Identify which cell holds the provided text, then report its (X, Y) central coordinate. 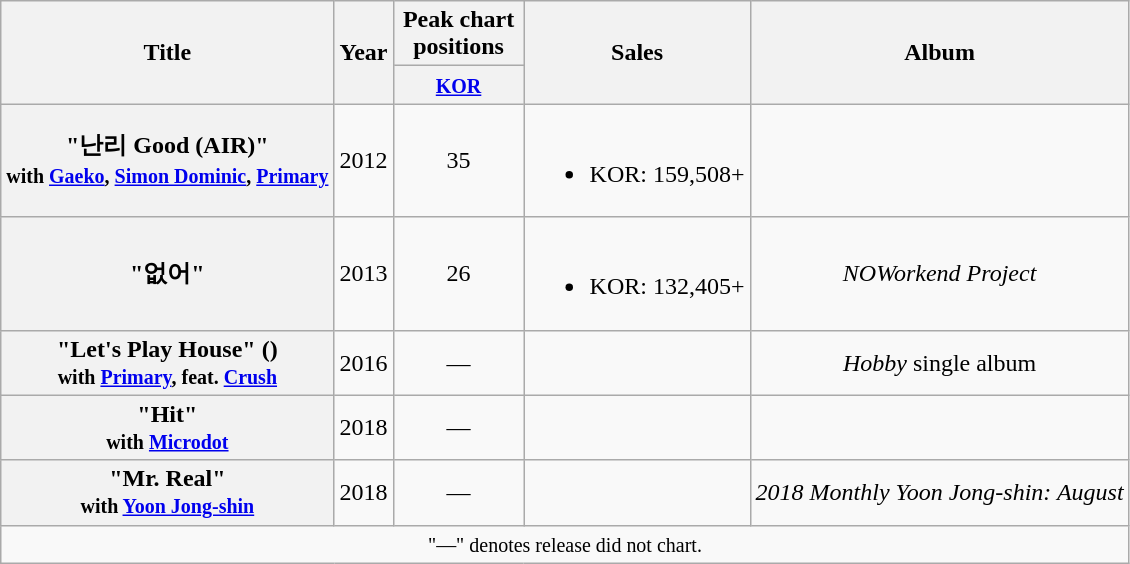
2013 (364, 274)
"Mr. Real" with Yoon Jong-shin (168, 492)
2016 (364, 362)
Sales (637, 52)
35 (458, 160)
Title (168, 52)
Album (940, 52)
"Let's Play House" ()with Primary, feat. Crush (168, 362)
2018 Monthly Yoon Jong-shin: August (940, 492)
KOR (458, 85)
Peak chart positions (458, 34)
KOR: 159,508+ (637, 160)
NOWorkend Project (940, 274)
"없어" (168, 274)
Hobby single album (940, 362)
Year (364, 52)
26 (458, 274)
"난리 Good (AIR)"with Gaeko, Simon Dominic, Primary (168, 160)
"—" denotes release did not chart. (565, 544)
2012 (364, 160)
"Hit" with Microdot (168, 428)
KOR: 132,405+ (637, 274)
